Extract the [x, y] coordinate from the center of the cell holding the provided text.  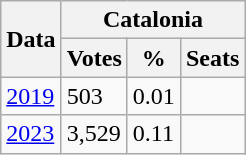
Catalonia [153, 20]
% [154, 58]
503 [94, 96]
2019 [31, 96]
2023 [31, 134]
Data [31, 39]
Votes [94, 58]
0.11 [154, 134]
Seats [212, 58]
0.01 [154, 96]
3,529 [94, 134]
